Return [x, y] of the center of cell containing provided text 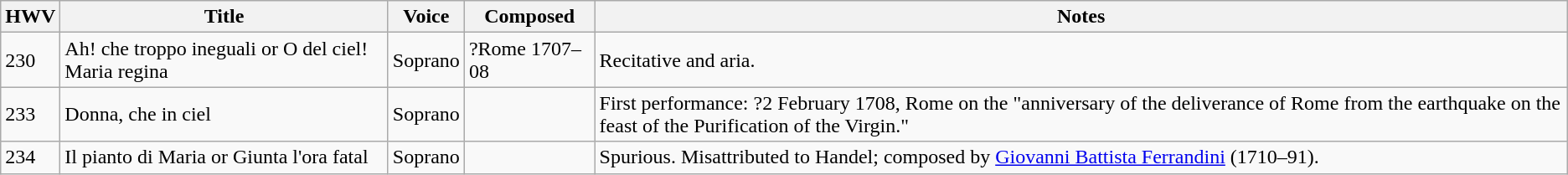
?Rome 1707–08 [529, 60]
Voice [426, 17]
Notes [1081, 17]
Spurious. Misattributed to Handel; composed by Giovanni Battista Ferrandini (1710–91). [1081, 157]
Il pianto di Maria or Giunta l'ora fatal [224, 157]
Donna, che in ciel [224, 114]
233 [30, 114]
HWV [30, 17]
234 [30, 157]
Recitative and aria. [1081, 60]
Ah! che troppo ineguali or O del ciel! Maria regina [224, 60]
Title [224, 17]
Composed [529, 17]
230 [30, 60]
